From the cell containing the given text, extract its center point as (X, Y) coordinate. 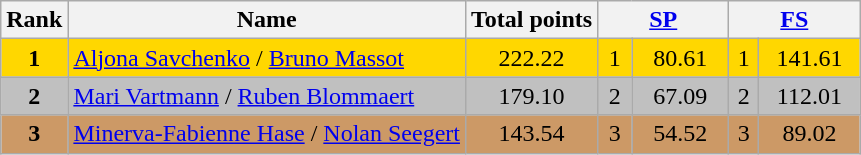
179.10 (531, 96)
Name (267, 20)
222.22 (531, 58)
Rank (34, 20)
Aljona Savchenko / Bruno Massot (267, 58)
SP (664, 20)
112.01 (810, 96)
141.61 (810, 58)
FS (794, 20)
80.61 (680, 58)
Total points (531, 20)
Mari Vartmann / Ruben Blommaert (267, 96)
143.54 (531, 134)
54.52 (680, 134)
89.02 (810, 134)
67.09 (680, 96)
Minerva-Fabienne Hase / Nolan Seegert (267, 134)
